Scan for the cell matching the given text and deliver its (x, y) coordinate at center. 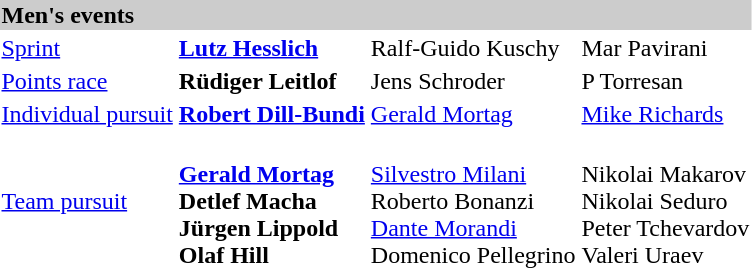
Individual pursuit (87, 114)
Ralf-Guido Kuschy (473, 48)
Rüdiger Leitlof (272, 81)
Men's events (376, 15)
Lutz Hesslich (272, 48)
Jens Schroder (473, 81)
Mar Pavirani (666, 48)
Points race (87, 81)
Robert Dill-Bundi (272, 114)
P Torresan (666, 81)
Mike Richards (666, 114)
Sprint (87, 48)
Gerald Mortag (473, 114)
